Output the [x, y] coordinate of the center of the cell containing the given text.  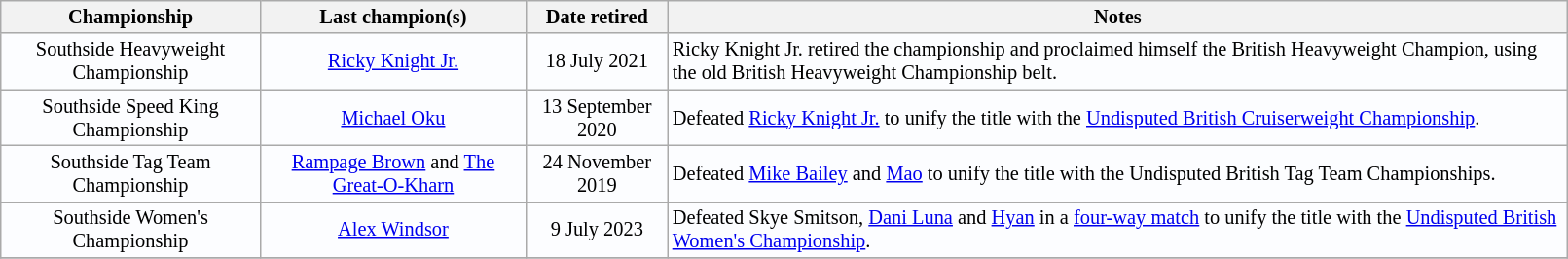
Defeated Mike Bailey and Mao to unify the title with the Undisputed British Tag Team Championships. [1117, 173]
Southside Speed King Championship [130, 118]
24 November 2019 [598, 173]
Date retired [598, 17]
Ricky Knight Jr. [393, 61]
Southside Tag Team Championship [130, 173]
Southside Women's Championship [130, 230]
Defeated Skye Smitson, Dani Luna and Hyan in a four-way match to unify the title with the Undisputed British Women's Championship. [1117, 230]
Championship [130, 17]
Last champion(s) [393, 17]
Defeated Ricky Knight Jr. to unify the title with the Undisputed British Cruiserweight Championship. [1117, 118]
Michael Oku [393, 118]
Alex Windsor [393, 230]
18 July 2021 [598, 61]
Rampage Brown and The Great-O-Kharn [393, 173]
13 September 2020 [598, 118]
9 July 2023 [598, 230]
Notes [1117, 17]
Southside Heavyweight Championship [130, 61]
